Search for the cell housing the specified text and yield its [x, y] center coordinate. 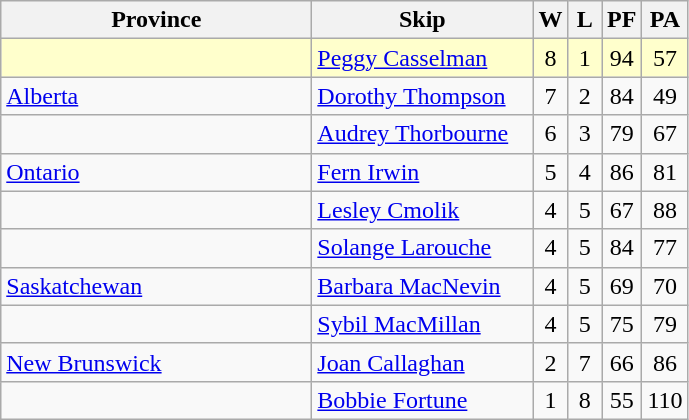
PF [622, 20]
Bobbie Fortune [422, 400]
66 [622, 362]
L [585, 20]
Dorothy Thompson [422, 96]
3 [585, 134]
Skip [422, 20]
94 [622, 58]
88 [665, 210]
77 [665, 248]
Ontario [156, 172]
New Brunswick [156, 362]
Solange Larouche [422, 248]
Peggy Casselman [422, 58]
110 [665, 400]
Alberta [156, 96]
Joan Callaghan [422, 362]
75 [622, 324]
81 [665, 172]
57 [665, 58]
6 [550, 134]
Fern Irwin [422, 172]
70 [665, 286]
PA [665, 20]
Sybil MacMillan [422, 324]
Barbara MacNevin [422, 286]
Audrey Thorbourne [422, 134]
Province [156, 20]
55 [622, 400]
Lesley Cmolik [422, 210]
69 [622, 286]
49 [665, 96]
W [550, 20]
Saskatchewan [156, 286]
